Capture the cell that displays the provided text and extract its [x, y] central coordinate. 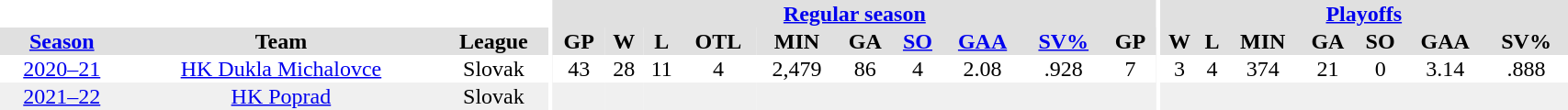
.888 [1527, 69]
League [493, 41]
HK Poprad [281, 96]
2021–22 [62, 96]
2020–21 [62, 69]
21 [1327, 69]
Playoffs [1363, 14]
3 [1179, 69]
86 [865, 69]
374 [1262, 69]
7 [1130, 69]
43 [579, 69]
11 [661, 69]
3.14 [1446, 69]
28 [624, 69]
2.08 [983, 69]
Season [62, 41]
0 [1381, 69]
Regular season [854, 14]
2,479 [796, 69]
HK Dukla Michalovce [281, 69]
Team [281, 41]
.928 [1064, 69]
OTL [718, 41]
